Find where the given text appears and provide that cell's center as [X, Y] coordinate. 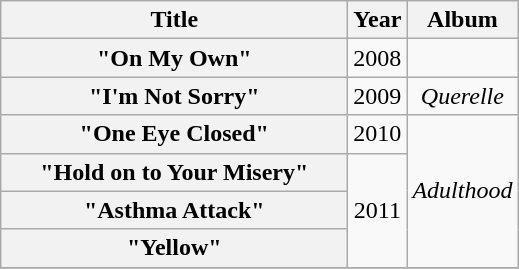
"Asthma Attack" [174, 210]
"Hold on to Your Misery" [174, 172]
2010 [378, 134]
Album [462, 20]
"Yellow" [174, 248]
2008 [378, 58]
Adulthood [462, 191]
"One Eye Closed" [174, 134]
"I'm Not Sorry" [174, 96]
Title [174, 20]
2011 [378, 210]
"On My Own" [174, 58]
Querelle [462, 96]
Year [378, 20]
2009 [378, 96]
